Detect which cell encompasses the target text, then output its [X, Y] center coordinate. 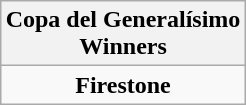
Copa del GeneralísimoWinners [123, 34]
Firestone [123, 85]
